Pinpoint the cell where the given text exists, returning its [x, y] midpoint coordinate. 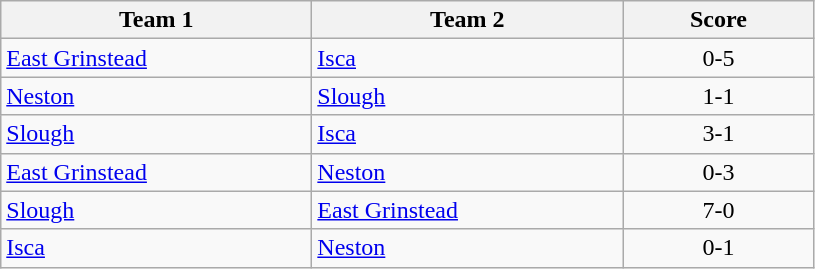
1-1 [718, 96]
Score [718, 20]
7-0 [718, 210]
Team 1 [156, 20]
3-1 [718, 134]
0-5 [718, 58]
Team 2 [468, 20]
0-1 [718, 248]
0-3 [718, 172]
